Determine the [X, Y] coordinate at the center of the cell enclosing the given text.  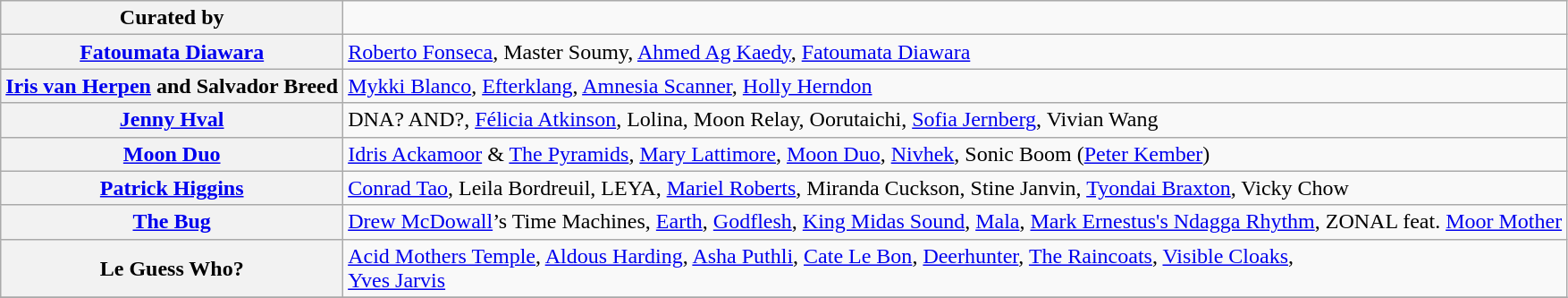
Drew McDowall’s Time Machines, Earth, Godflesh, King Midas Sound, Mala, Mark Ernestus's Ndagga Rhythm, ZONAL feat. Moor Mother [955, 222]
The Bug [172, 222]
Curated by [172, 18]
Le Guess Who? [172, 268]
Patrick Higgins [172, 188]
Idris Ackamoor & The Pyramids, Mary Lattimore, Moon Duo, Nivhek, Sonic Boom (Peter Kember) [955, 154]
Acid Mothers Temple, Aldous Harding, Asha Puthli, Cate Le Bon, Deerhunter, The Raincoats, Visible Cloaks,Yves Jarvis [955, 268]
Roberto Fonseca, Master Soumy, Ahmed Ag Kaedy, Fatoumata Diawara [955, 52]
DNA? AND?, Félicia Atkinson, Lolina, Moon Relay, Oorutaichi, Sofia Jernberg, Vivian Wang [955, 120]
Iris van Herpen and Salvador Breed [172, 86]
Conrad Tao, Leila Bordreuil, LEYA, Mariel Roberts, Miranda Cuckson, Stine Janvin, Tyondai Braxton, Vicky Chow [955, 188]
Jenny Hval [172, 120]
Moon Duo [172, 154]
Mykki Blanco, Efterklang, Amnesia Scanner, Holly Herndon [955, 86]
Fatoumata Diawara [172, 52]
